Extract the (x, y) coordinate from the center of the cell holding the provided text.  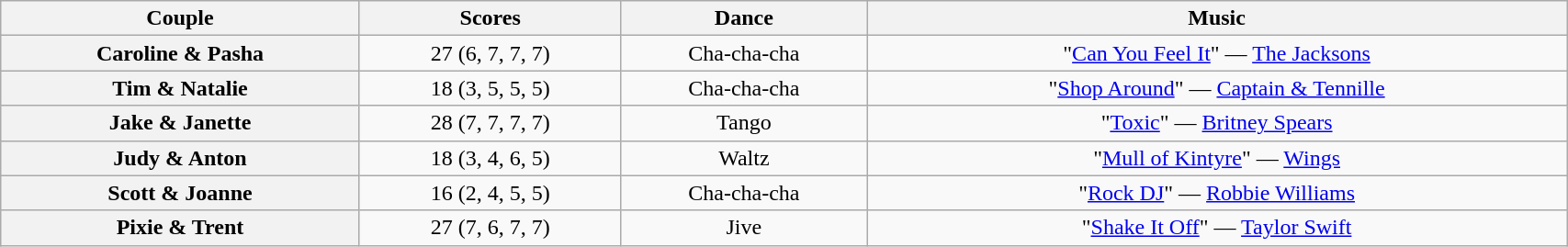
"Can You Feel It" — The Jacksons (1217, 53)
18 (3, 5, 5, 5) (491, 88)
"Mull of Kintyre" — Wings (1217, 158)
"Shop Around" — Captain & Tennille (1217, 88)
27 (7, 6, 7, 7) (491, 228)
18 (3, 4, 6, 5) (491, 158)
Jive (744, 228)
Music (1217, 18)
Judy & Anton (180, 158)
Couple (180, 18)
Scores (491, 18)
Tim & Natalie (180, 88)
Scott & Joanne (180, 193)
Waltz (744, 158)
27 (6, 7, 7, 7) (491, 53)
Caroline & Pasha (180, 53)
Tango (744, 123)
Jake & Janette (180, 123)
"Toxic" — Britney Spears (1217, 123)
28 (7, 7, 7, 7) (491, 123)
16 (2, 4, 5, 5) (491, 193)
Pixie & Trent (180, 228)
"Rock DJ" — Robbie Williams (1217, 193)
Dance (744, 18)
"Shake It Off" — Taylor Swift (1217, 228)
